Pinpoint the cell where the given text exists, returning its (x, y) midpoint coordinate. 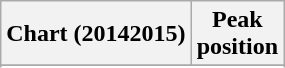
Peakposition (237, 34)
Chart (20142015) (96, 34)
